From the cell containing the given text, extract its center point as (x, y) coordinate. 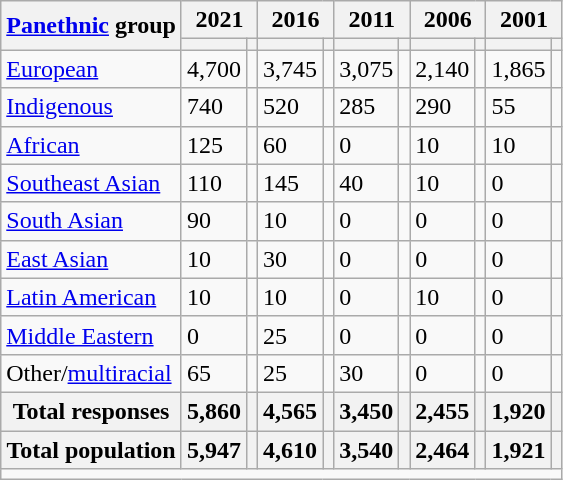
Latin American (92, 297)
4,700 (214, 69)
Indigenous (92, 107)
3,745 (290, 69)
3,450 (366, 411)
4,565 (290, 411)
285 (366, 107)
1,921 (518, 449)
5,860 (214, 411)
65 (214, 373)
55 (518, 107)
Panethnic group (92, 26)
3,540 (366, 449)
2,455 (442, 411)
1,865 (518, 69)
East Asian (92, 259)
Middle Eastern (92, 335)
Total population (92, 449)
4,610 (290, 449)
740 (214, 107)
290 (442, 107)
125 (214, 145)
110 (214, 183)
African (92, 145)
Total responses (92, 411)
European (92, 69)
1,920 (518, 411)
90 (214, 221)
Other/multiracial (92, 373)
3,075 (366, 69)
2,140 (442, 69)
2,464 (442, 449)
South Asian (92, 221)
2006 (448, 20)
5,947 (214, 449)
520 (290, 107)
2016 (296, 20)
2001 (524, 20)
40 (366, 183)
145 (290, 183)
60 (290, 145)
2021 (219, 20)
Southeast Asian (92, 183)
2011 (372, 20)
